Locate the cell with the specified text and output its (x, y) center coordinate. 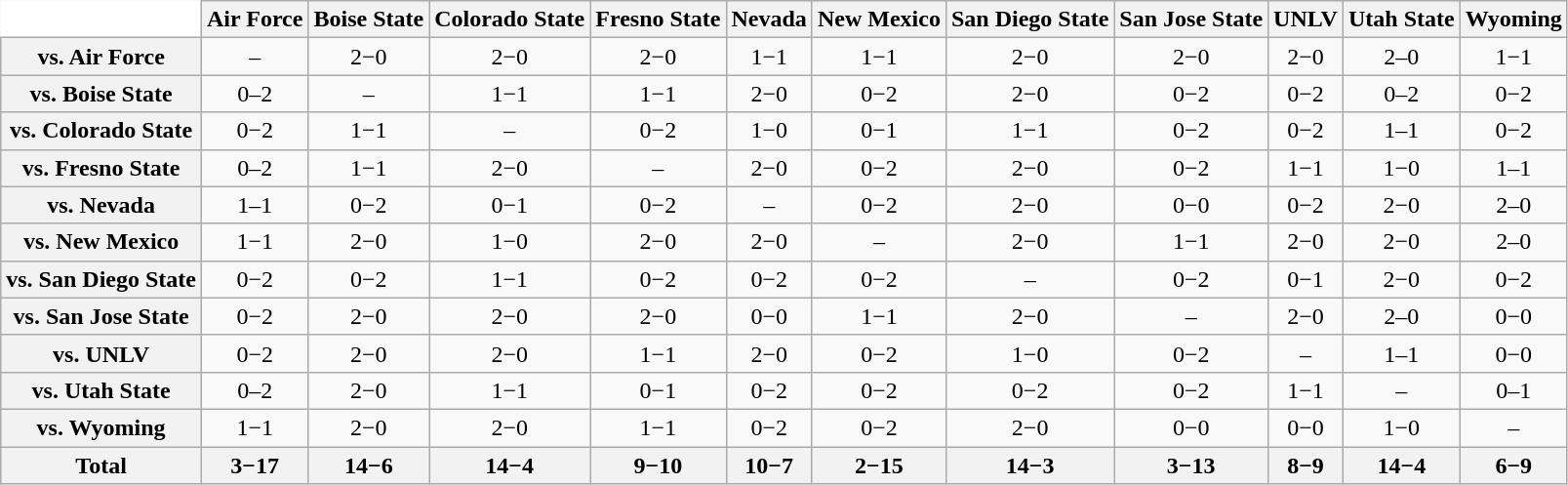
8−9 (1306, 465)
vs. Fresno State (101, 168)
14−6 (369, 465)
New Mexico (878, 20)
2−15 (878, 465)
San Jose State (1191, 20)
Air Force (254, 20)
Utah State (1401, 20)
6−9 (1513, 465)
Colorado State (509, 20)
Total (101, 465)
Boise State (369, 20)
vs. Nevada (101, 205)
0–1 (1513, 390)
Fresno State (658, 20)
9−10 (658, 465)
vs. San Diego State (101, 279)
3−17 (254, 465)
Nevada (769, 20)
vs. Colorado State (101, 131)
10−7 (769, 465)
14−3 (1029, 465)
UNLV (1306, 20)
vs. Boise State (101, 94)
vs. San Jose State (101, 316)
vs. Air Force (101, 57)
vs. New Mexico (101, 242)
vs. UNLV (101, 353)
vs. Wyoming (101, 427)
Wyoming (1513, 20)
San Diego State (1029, 20)
vs. Utah State (101, 390)
3−13 (1191, 465)
